Capture the cell that displays the provided text and extract its [X, Y] central coordinate. 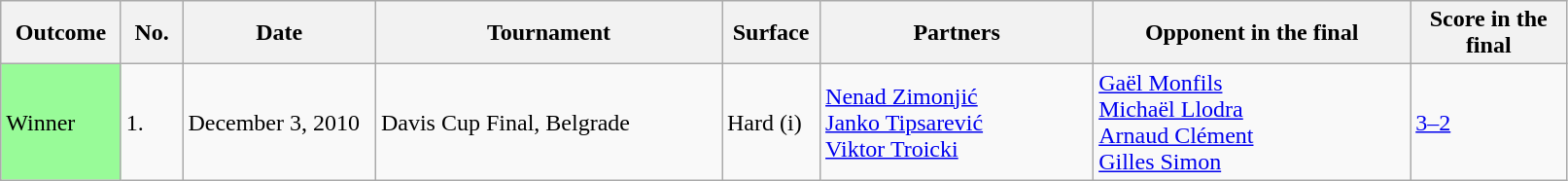
Surface [770, 33]
Gaël Monfils Michaël Llodra Arnaud Clément Gilles Simon [1252, 123]
Opponent in the final [1252, 33]
Tournament [548, 33]
Score in the final [1489, 33]
Winner [61, 123]
Nenad Zimonjić Janko Tipsarević Viktor Troicki [957, 123]
December 3, 2010 [280, 123]
No. [152, 33]
3–2 [1489, 123]
1. [152, 123]
Outcome [61, 33]
Davis Cup Final, Belgrade [548, 123]
Partners [957, 33]
Date [280, 33]
Hard (i) [770, 123]
